Scan for the cell matching the given text and deliver its [X, Y] coordinate at center. 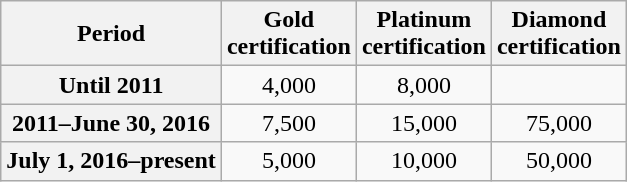
50,000 [558, 161]
2011–June 30, 2016 [112, 123]
Period [112, 34]
Diamondcertification [558, 34]
5,000 [288, 161]
7,500 [288, 123]
10,000 [424, 161]
8,000 [424, 85]
Until 2011 [112, 85]
Goldcertification [288, 34]
75,000 [558, 123]
Platinumcertification [424, 34]
15,000 [424, 123]
July 1, 2016–present [112, 161]
4,000 [288, 85]
